For the text-containing cell, return its midpoint in (x, y) coordinate format. 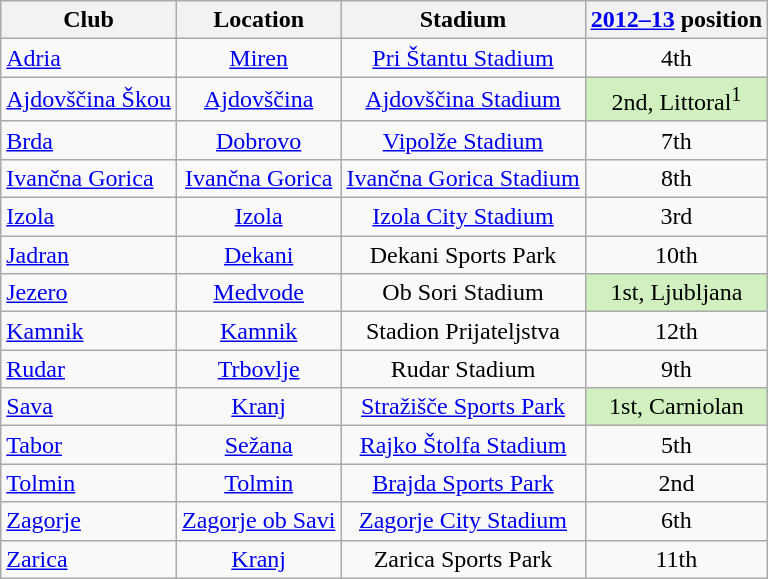
Sežana (258, 445)
Medvode (258, 293)
2nd (676, 483)
7th (676, 140)
Ajdovščina Stadium (463, 100)
Zagorje City Stadium (463, 521)
8th (676, 178)
Ajdovščina (258, 100)
5th (676, 445)
1st, Ljubljana (676, 293)
Izola City Stadium (463, 217)
Ob Sori Stadium (463, 293)
Miren (258, 58)
Jadran (89, 255)
Adria (89, 58)
Stražišče Sports Park (463, 407)
Ajdovščina Škou (89, 100)
6th (676, 521)
9th (676, 369)
12th (676, 331)
Stadion Prijateljstva (463, 331)
Zagorje (89, 521)
1st, Carniolan (676, 407)
Trbovlje (258, 369)
2012–13 position (676, 20)
Rajko Štolfa Stadium (463, 445)
3rd (676, 217)
Ivančna Gorica Stadium (463, 178)
Stadium (463, 20)
Dobrovo (258, 140)
Rudar Stadium (463, 369)
Location (258, 20)
Dekani Sports Park (463, 255)
Zarica (89, 559)
10th (676, 255)
2nd, Littoral1 (676, 100)
Brda (89, 140)
Vipolže Stadium (463, 140)
Rudar (89, 369)
Brajda Sports Park (463, 483)
Dekani (258, 255)
Zarica Sports Park (463, 559)
Sava (89, 407)
Jezero (89, 293)
Zagorje ob Savi (258, 521)
11th (676, 559)
Club (89, 20)
4th (676, 58)
Pri Štantu Stadium (463, 58)
Tabor (89, 445)
